Pinpoint the cell where the given text exists, returning its [X, Y] midpoint coordinate. 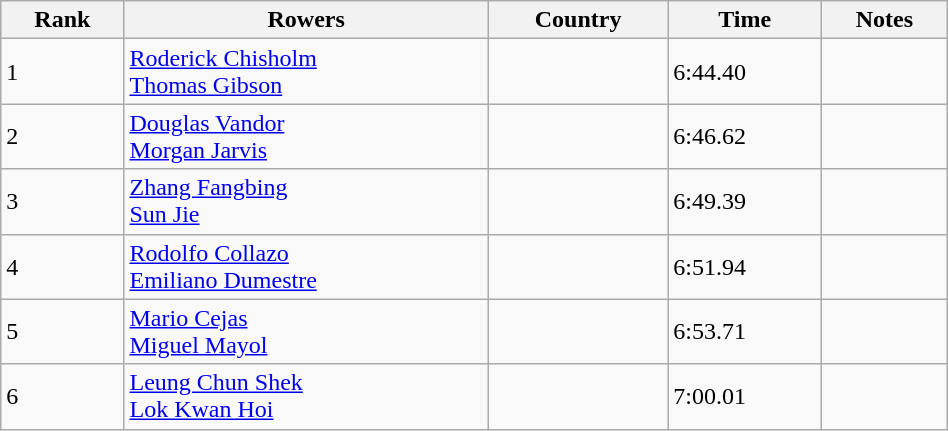
Mario CejasMiguel Mayol [306, 332]
Roderick ChisholmThomas Gibson [306, 72]
1 [62, 72]
Rodolfo CollazoEmiliano Dumestre [306, 266]
6:46.62 [745, 136]
Notes [885, 20]
6:44.40 [745, 72]
Douglas VandorMorgan Jarvis [306, 136]
Zhang FangbingSun Jie [306, 202]
Leung Chun ShekLok Kwan Hoi [306, 396]
6:49.39 [745, 202]
2 [62, 136]
6:53.71 [745, 332]
3 [62, 202]
Time [745, 20]
6 [62, 396]
Country [578, 20]
6:51.94 [745, 266]
7:00.01 [745, 396]
Rowers [306, 20]
4 [62, 266]
Rank [62, 20]
5 [62, 332]
